Extract the [X, Y] coordinate from the center of the cell holding the provided text.  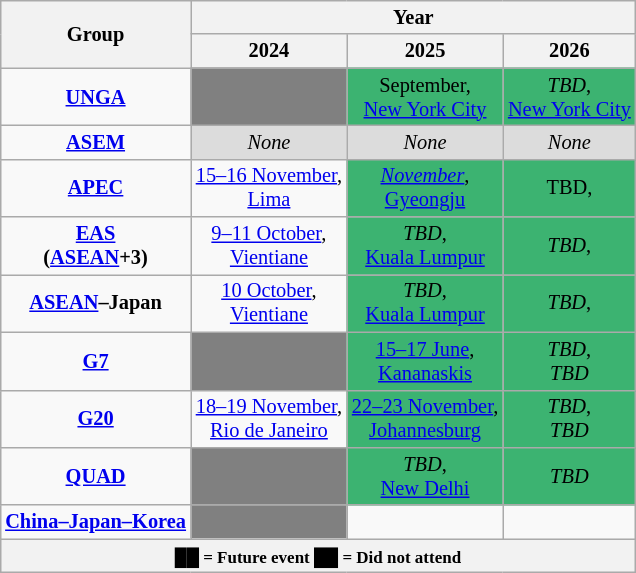
G20 [96, 419]
APEC [96, 188]
EAS(ASEAN+3) [96, 246]
November, Gyeongju [425, 188]
██ = Future event ██ = Did not attend [318, 556]
10 October, Vientiane [269, 303]
2024 [269, 51]
18–19 November, Rio de Janeiro [269, 419]
September, New York City [425, 97]
15–16 November, Lima [269, 188]
TBD, New Delhi [425, 476]
TBD [570, 476]
Year [414, 17]
G7 [96, 361]
22–23 November, Johannesburg [425, 419]
TBD, New York City [570, 97]
UNGA [96, 97]
ASEM [96, 142]
15–17 June, Kananaskis [425, 361]
2026 [570, 51]
9–11 October, Vientiane [269, 246]
China–Japan–Korea [96, 522]
QUAD [96, 476]
Group [96, 34]
ASEAN–Japan [96, 303]
2025 [425, 51]
